Scan for the cell matching the given text and deliver its [X, Y] coordinate at center. 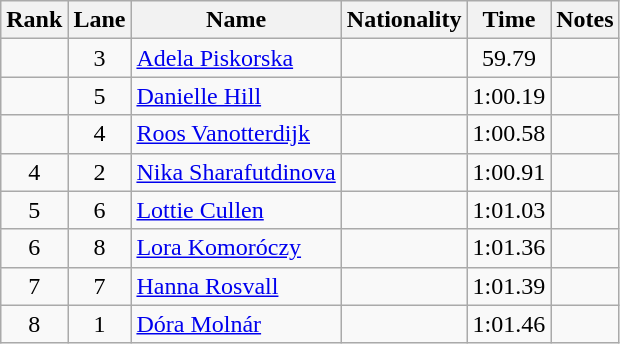
1:00.91 [509, 172]
Rank [34, 20]
59.79 [509, 58]
Lora Komoróczy [236, 248]
Nationality [404, 20]
1:01.03 [509, 210]
3 [100, 58]
Dóra Molnár [236, 324]
Adela Piskorska [236, 58]
Hanna Rosvall [236, 286]
1:01.36 [509, 248]
Name [236, 20]
Lane [100, 20]
1:01.46 [509, 324]
1:01.39 [509, 286]
1:00.19 [509, 96]
Roos Vanotterdijk [236, 134]
Danielle Hill [236, 96]
Notes [585, 20]
2 [100, 172]
1:00.58 [509, 134]
Time [509, 20]
Nika Sharafutdinova [236, 172]
1 [100, 324]
Lottie Cullen [236, 210]
